Return [X, Y] of the center of cell containing provided text 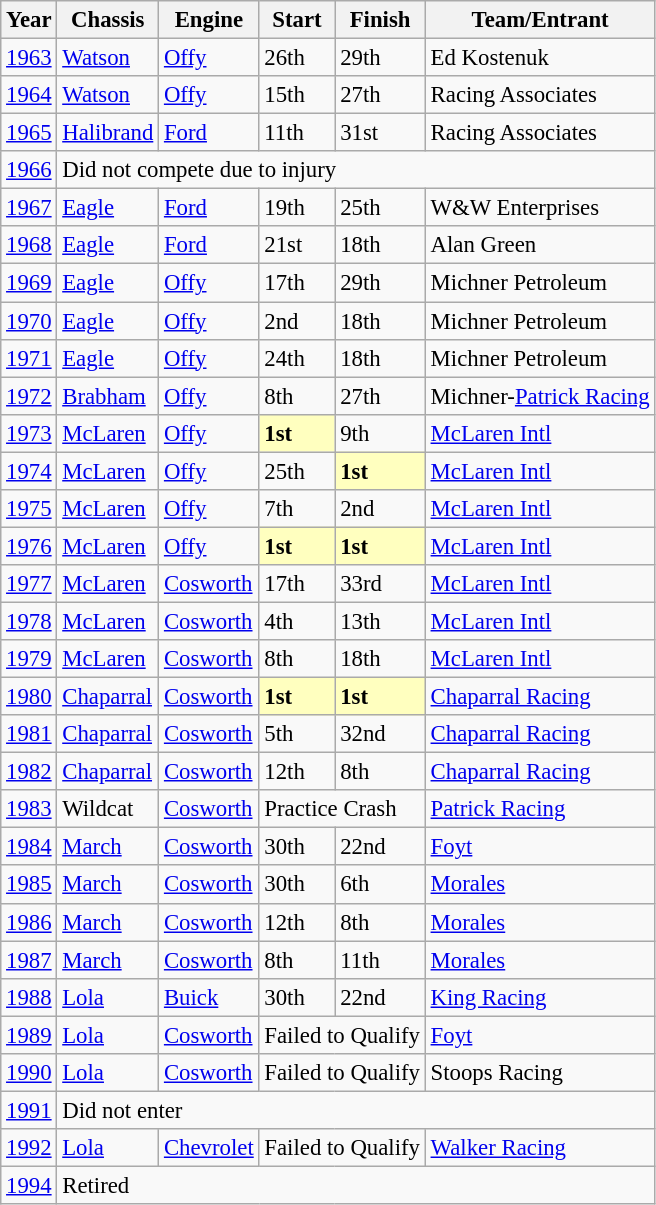
Michner-Patrick Racing [540, 396]
1976 [29, 546]
1981 [29, 734]
1965 [29, 133]
1980 [29, 697]
1987 [29, 960]
Halibrand [108, 133]
1978 [29, 621]
Ed Kostenuk [540, 58]
1994 [29, 1185]
Did not compete due to injury [356, 170]
Brabham [108, 396]
1983 [29, 809]
1990 [29, 1073]
Retired [356, 1185]
1968 [29, 245]
1971 [29, 358]
Stoops Racing [540, 1073]
1973 [29, 433]
King Racing [540, 997]
1992 [29, 1148]
7th [297, 509]
26th [297, 58]
1984 [29, 847]
Chevrolet [209, 1148]
33rd [380, 584]
13th [380, 621]
W&W Enterprises [540, 208]
1977 [29, 584]
Engine [209, 20]
Alan Green [540, 245]
Walker Racing [540, 1148]
1974 [29, 471]
1989 [29, 1035]
24th [297, 358]
31st [380, 133]
6th [380, 885]
1963 [29, 58]
Finish [380, 20]
21st [297, 245]
1970 [29, 321]
1969 [29, 283]
1975 [29, 509]
5th [297, 734]
1982 [29, 772]
4th [297, 621]
1964 [29, 95]
15th [297, 95]
Chassis [108, 20]
Year [29, 20]
Patrick Racing [540, 809]
1967 [29, 208]
Did not enter [356, 1110]
1985 [29, 885]
9th [380, 433]
1991 [29, 1110]
1986 [29, 922]
19th [297, 208]
1988 [29, 997]
Wildcat [108, 809]
Buick [209, 997]
Team/Entrant [540, 20]
Start [297, 20]
1966 [29, 170]
1979 [29, 659]
1972 [29, 396]
32nd [380, 734]
Practice Crash [342, 809]
